Output the [X, Y] coordinate of the center of the cell containing the given text.  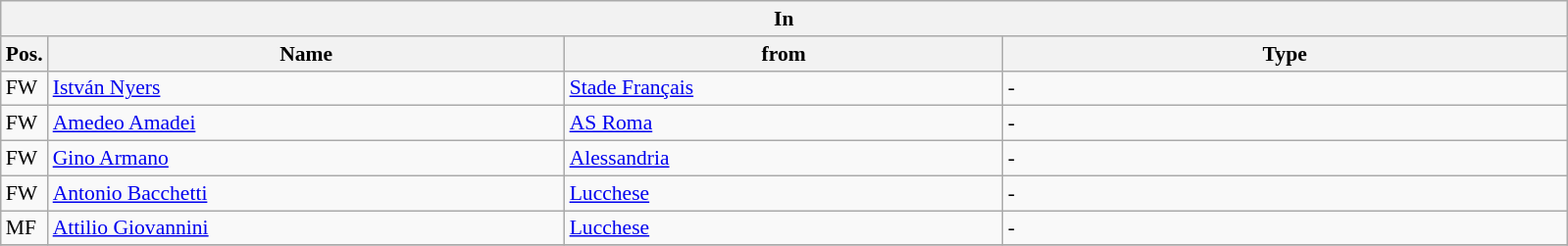
Name [306, 54]
Alessandria [784, 159]
Gino Armano [306, 159]
from [784, 54]
Amedeo Amadei [306, 123]
In [784, 19]
Antonio Bacchetti [306, 193]
AS Roma [784, 123]
István Nyers [306, 88]
Stade Français [784, 88]
Type [1285, 54]
Pos. [25, 54]
Attilio Giovannini [306, 228]
MF [25, 228]
